Return the [X, Y] coordinate for the center point of the cell that contains the specified text.  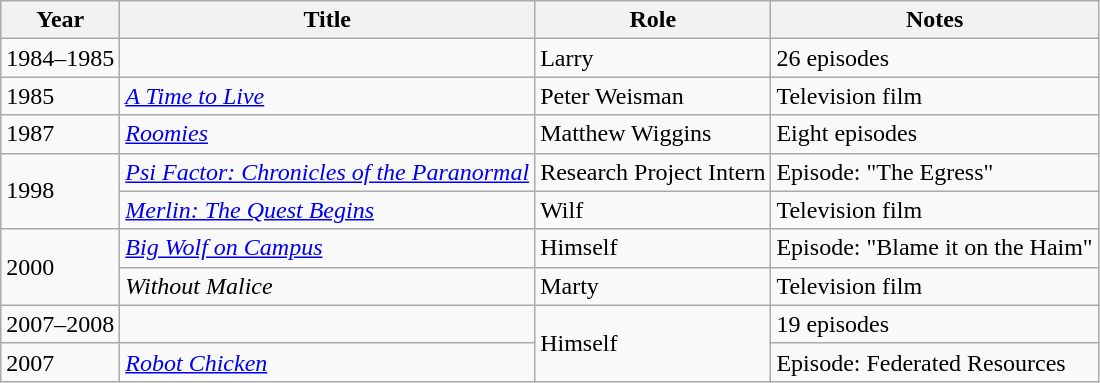
Episode: "The Egress" [934, 172]
Psi Factor: Chronicles of the Paranormal [328, 172]
Without Malice [328, 286]
19 episodes [934, 324]
Roomies [328, 134]
Role [653, 20]
1985 [60, 96]
1984–1985 [60, 58]
1998 [60, 191]
Robot Chicken [328, 362]
Matthew Wiggins [653, 134]
2007–2008 [60, 324]
Larry [653, 58]
Notes [934, 20]
Research Project Intern [653, 172]
Marty [653, 286]
26 episodes [934, 58]
1987 [60, 134]
Episode: Federated Resources [934, 362]
Eight episodes [934, 134]
Year [60, 20]
2000 [60, 267]
2007 [60, 362]
Peter Weisman [653, 96]
Wilf [653, 210]
A Time to Live [328, 96]
Big Wolf on Campus [328, 248]
Title [328, 20]
Merlin: The Quest Begins [328, 210]
Episode: "Blame it on the Haim" [934, 248]
